Identify which cell holds the provided text, then report its [X, Y] central coordinate. 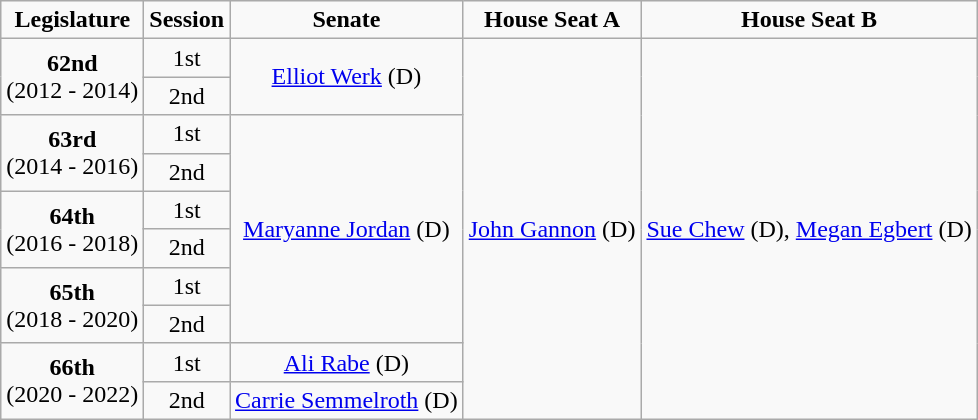
House Seat B [809, 20]
House Seat A [552, 20]
Sue Chew (D), Megan Egbert (D) [809, 230]
Maryanne Jordan (D) [347, 229]
Legislature [72, 20]
Senate [347, 20]
64th (2016 - 2018) [72, 229]
Session [187, 20]
John Gannon (D) [552, 230]
65th (2018 - 2020) [72, 305]
Ali Rabe (D) [347, 362]
63rd (2014 - 2016) [72, 153]
Elliot Werk (D) [347, 77]
Carrie Semmelroth (D) [347, 400]
66th (2020 - 2022) [72, 381]
62nd (2012 - 2014) [72, 77]
